From the cell containing the given text, extract its center point as (X, Y) coordinate. 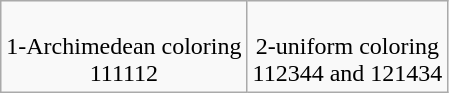
1-Archimedean coloring111112 (124, 47)
2-uniform coloring112344 and 121434 (348, 47)
